Extract the (x, y) coordinate from the center of the cell holding the provided text.  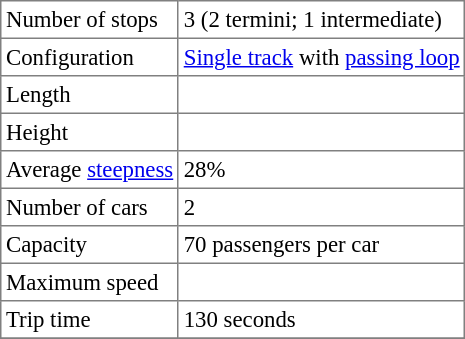
3 (2 termini; 1 intermediate) (321, 20)
Number of stops (90, 20)
Average steepness (90, 170)
Single track with passing loop (321, 57)
Number of cars (90, 207)
Configuration (90, 57)
Height (90, 132)
Length (90, 95)
130 seconds (321, 320)
Capacity (90, 245)
28% (321, 170)
70 passengers per car (321, 245)
Trip time (90, 320)
2 (321, 207)
Maximum speed (90, 282)
